Identify which cell holds the provided text, then report its (x, y) central coordinate. 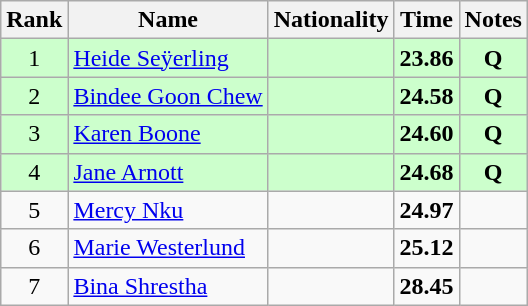
24.60 (426, 134)
24.68 (426, 172)
2 (34, 96)
Bindee Goon Chew (168, 96)
Marie Westerlund (168, 248)
1 (34, 58)
Time (426, 20)
Notes (493, 20)
Karen Boone (168, 134)
24.97 (426, 210)
Name (168, 20)
5 (34, 210)
6 (34, 248)
3 (34, 134)
7 (34, 286)
Bina Shrestha (168, 286)
23.86 (426, 58)
Rank (34, 20)
24.58 (426, 96)
Mercy Nku (168, 210)
Heide Seÿerling (168, 58)
4 (34, 172)
Jane Arnott (168, 172)
25.12 (426, 248)
Nationality (331, 20)
28.45 (426, 286)
